For the text-containing cell, return its midpoint in (x, y) coordinate format. 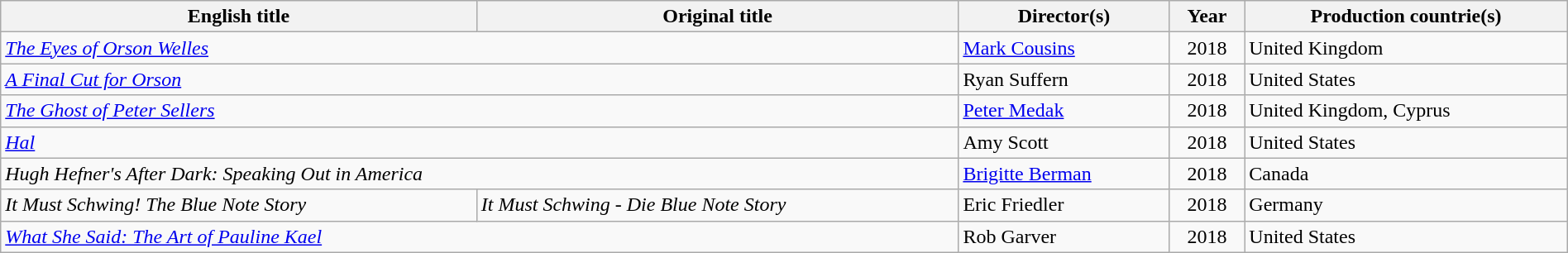
Canada (1406, 174)
Hal (480, 142)
English title (239, 17)
Brigitte Berman (1064, 174)
Peter Medak (1064, 111)
Production countrie(s) (1406, 17)
Germany (1406, 205)
Original title (718, 17)
Eric Friedler (1064, 205)
United Kingdom (1406, 48)
A Final Cut for Orson (480, 79)
The Ghost of Peter Sellers (480, 111)
Amy Scott (1064, 142)
Rob Garver (1064, 236)
United Kingdom, Cyprus (1406, 111)
Ryan Suffern (1064, 79)
Hugh Hefner's After Dark: Speaking Out in America (480, 174)
Mark Cousins (1064, 48)
It Must Schwing! The Blue Note Story (239, 205)
What She Said: The Art of Pauline Kael (480, 236)
The Eyes of Orson Welles (480, 48)
Director(s) (1064, 17)
Year (1207, 17)
It Must Schwing - Die Blue Note Story (718, 205)
